Locate the cell with the specified text and output its [x, y] center coordinate. 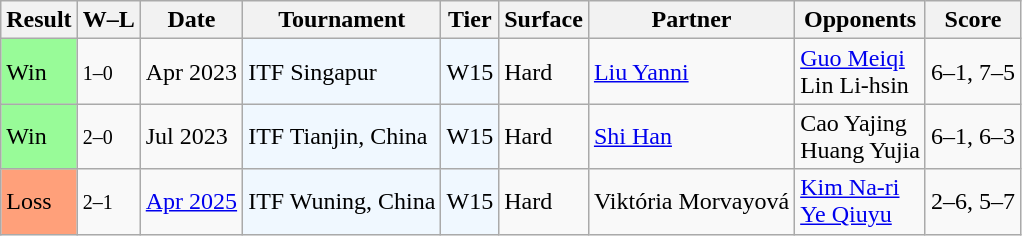
Result [39, 20]
Date [191, 20]
1–0 [108, 72]
Surface [544, 20]
W–L [108, 20]
Tier [470, 20]
2–0 [108, 136]
Shi Han [691, 136]
ITF Tianjin, China [342, 136]
Apr 2025 [191, 202]
Liu Yanni [691, 72]
Score [972, 20]
Apr 2023 [191, 72]
Jul 2023 [191, 136]
ITF Singapur [342, 72]
Kim Na-ri Ye Qiuyu [860, 202]
Partner [691, 20]
2–6, 5–7 [972, 202]
Cao Yajing Huang Yujia [860, 136]
2–1 [108, 202]
Opponents [860, 20]
6–1, 7–5 [972, 72]
6–1, 6–3 [972, 136]
Viktória Morvayová [691, 202]
ITF Wuning, China [342, 202]
Guo Meiqi Lin Li-hsin [860, 72]
Loss [39, 202]
Tournament [342, 20]
